Find where the given text appears and provide that cell's center as [X, Y] coordinate. 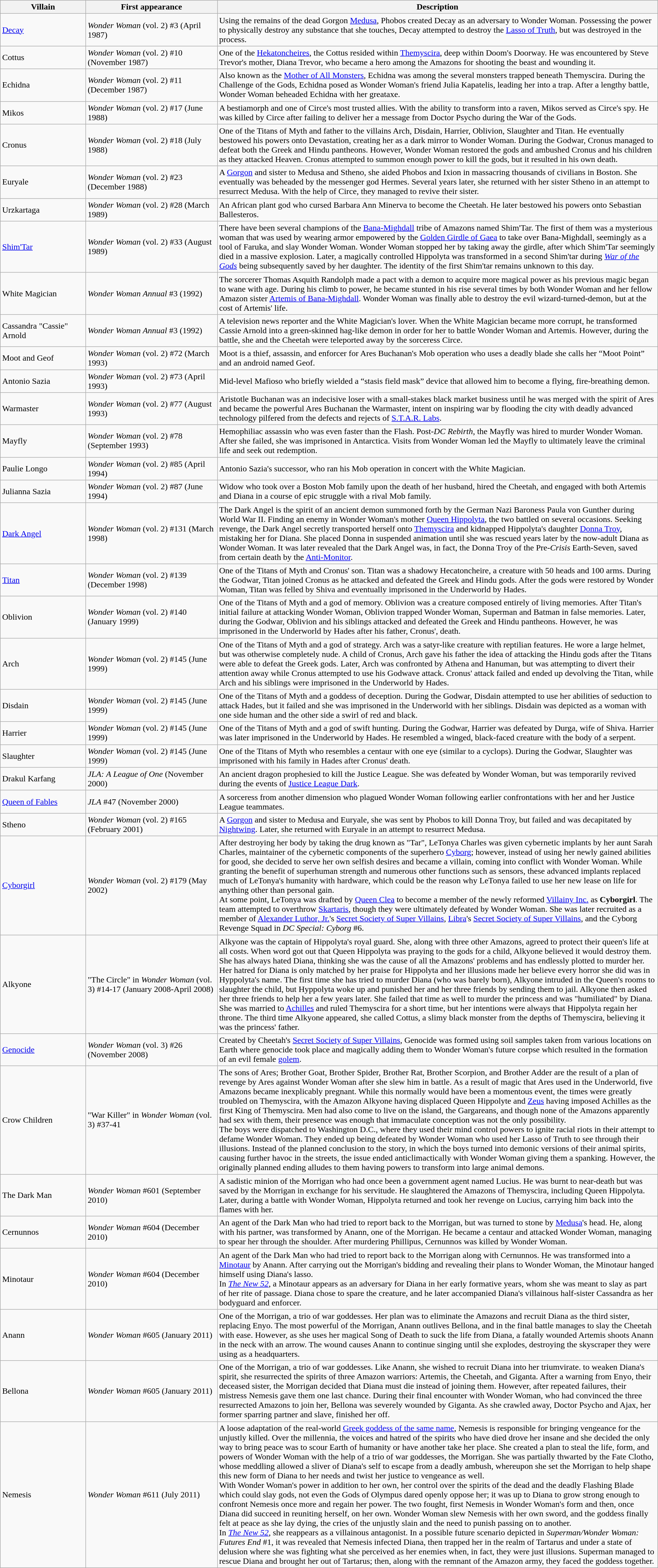
Wonder Woman (vol. 2) #73 (April 1993) [151, 381]
Titan [43, 580]
Julianna Sazia [43, 491]
Wonder Woman (vol. 2) #18 (July 1988) [151, 145]
Wonder Woman (vol. 2) #165 (February 2001) [151, 825]
Cyborgirl [43, 885]
Slaughter [43, 756]
Cassandra "Cassie" Arnold [43, 330]
Wonder Woman (vol. 3) #26 (November 2008) [151, 1050]
Harrier [43, 733]
Dark Angel [43, 534]
Description [437, 7]
Decay [43, 30]
Drakul Karfang [43, 779]
Wonder Woman (vol. 2) #17 (June 1988) [151, 112]
White Magician [43, 293]
"War Killer" in Wonder Woman (vol. 3) #37-41 [151, 1120]
Wonder Woman (vol. 2) #3 (April 1987) [151, 30]
Shim'Tar [43, 247]
Wonder Woman (vol. 2) #87 (June 1994) [151, 491]
Antonio Sazia's successor, who ran his Mob operation in concert with the White Magician. [437, 469]
Bellona [43, 1391]
Wonder Woman (vol. 2) #78 (September 1993) [151, 441]
The Dark Man [43, 1195]
Wonder Woman (vol. 2) #72 (March 1993) [151, 358]
Mikos [43, 112]
Wonder Woman (vol. 2) #77 (August 1993) [151, 409]
Antonio Sazia [43, 381]
Wonder Woman (vol. 2) #140 (January 1999) [151, 617]
"The Circle" in Wonder Woman (vol. 3) #14-17 (January 2008-April 2008) [151, 984]
Warmaster [43, 409]
Wonder Woman (vol. 2) #23 (December 1988) [151, 182]
Cernunnos [43, 1232]
JLA: A League of One (November 2000) [151, 779]
Minotaur [43, 1279]
Alkyone [43, 984]
Wonder Woman (vol. 2) #10 (November 1987) [151, 58]
An African plant god who cursed Barbara Ann Minerva to become the Cheetah. He later bestowed his powers onto Sebastian Ballesteros. [437, 209]
Queen of Fables [43, 801]
Crow Children [43, 1120]
JLA #47 (November 2000) [151, 801]
Wonder Woman (vol. 2) #11 (December 1987) [151, 85]
Euryale [43, 182]
Villain [43, 7]
Stheno [43, 825]
Oblivion [43, 617]
Paulie Longo [43, 469]
Disdain [43, 705]
Cottus [43, 58]
Wonder Woman (vol. 2) #131 (March 1998) [151, 534]
Wonder Woman #601 (September 2010) [151, 1195]
First appearance [151, 7]
Wonder Woman (vol. 2) #33 (August 1989) [151, 247]
Wonder Woman (vol. 2) #139 (December 1998) [151, 580]
Wonder Woman (vol. 2) #85 (April 1994) [151, 469]
Mid-level Mafioso who briefly wielded a “stasis field mask” device that allowed him to become a flying, fire-breathing demon. [437, 381]
Urzkartaga [43, 209]
Moot and Geof [43, 358]
Echidna [43, 85]
Nemesis [43, 1495]
Cronus [43, 145]
Wonder Woman #611 (July 2011) [151, 1495]
Wonder Woman (vol. 2) #179 (May 2002) [151, 885]
A sorceress from another dimension who plagued Wonder Woman following earlier confrontations with her and her Justice League teammates. [437, 801]
Genocide [43, 1050]
Anann [43, 1335]
Mayfly [43, 441]
Arch [43, 664]
Wonder Woman (vol. 2) #28 (March 1989) [151, 209]
